Capture the cell that displays the provided text and extract its (X, Y) central coordinate. 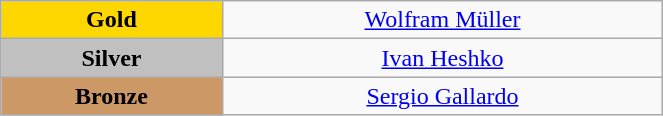
Ivan Heshko (442, 58)
Silver (112, 58)
Bronze (112, 96)
Gold (112, 20)
Sergio Gallardo (442, 96)
Wolfram Müller (442, 20)
